Identify which cell holds the provided text, then report its (X, Y) central coordinate. 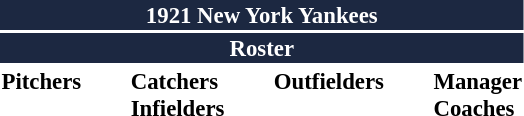
1921 New York Yankees (262, 15)
Roster (262, 48)
